Pinpoint the cell where the given text exists, returning its [X, Y] midpoint coordinate. 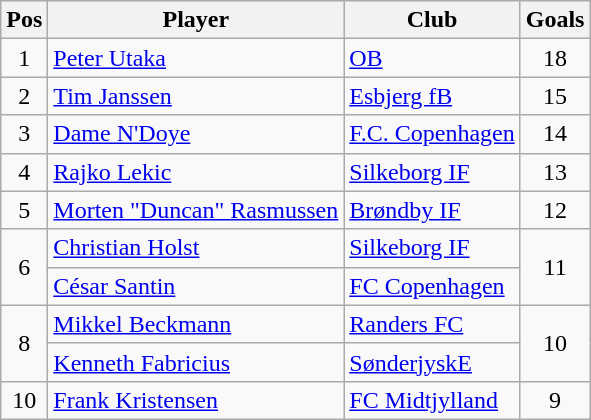
11 [555, 267]
F.C. Copenhagen [432, 134]
Esbjerg fB [432, 96]
Club [432, 20]
Christian Holst [196, 248]
8 [24, 343]
FC Copenhagen [432, 286]
13 [555, 172]
Goals [555, 20]
OB [432, 58]
Mikkel Beckmann [196, 324]
Rajko Lekic [196, 172]
4 [24, 172]
14 [555, 134]
15 [555, 96]
6 [24, 267]
18 [555, 58]
SønderjyskE [432, 362]
Tim Janssen [196, 96]
Frank Kristensen [196, 400]
3 [24, 134]
César Santin [196, 286]
5 [24, 210]
Peter Utaka [196, 58]
Brøndby IF [432, 210]
Morten "Duncan" Rasmussen [196, 210]
Player [196, 20]
12 [555, 210]
FC Midtjylland [432, 400]
Pos [24, 20]
1 [24, 58]
Randers FC [432, 324]
2 [24, 96]
Kenneth Fabricius [196, 362]
9 [555, 400]
Dame N'Doye [196, 134]
